Return [X, Y] of the center of cell containing provided text 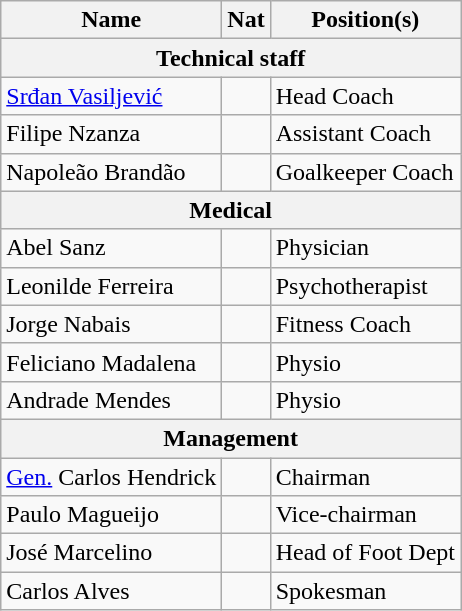
Chairman [365, 477]
Paulo Magueijo [112, 515]
Goalkeeper Coach [365, 172]
Gen. Carlos Hendrick [112, 477]
Spokesman [365, 591]
Head Coach [365, 96]
Head of Foot Dept [365, 553]
Vice-chairman [365, 515]
Fitness Coach [365, 324]
Jorge Nabais [112, 324]
Filipe Nzanza [112, 134]
Carlos Alves [112, 591]
Nat [246, 20]
Leonilde Ferreira [112, 286]
Srđan Vasiljević [112, 96]
Abel Sanz [112, 248]
Medical [231, 210]
Psychotherapist [365, 286]
Feliciano Madalena [112, 362]
Technical staff [231, 58]
Napoleão Brandão [112, 172]
Management [231, 438]
José Marcelino [112, 553]
Position(s) [365, 20]
Name [112, 20]
Assistant Coach [365, 134]
Andrade Mendes [112, 400]
Physician [365, 248]
